For the text-containing cell, return its midpoint in [X, Y] coordinate format. 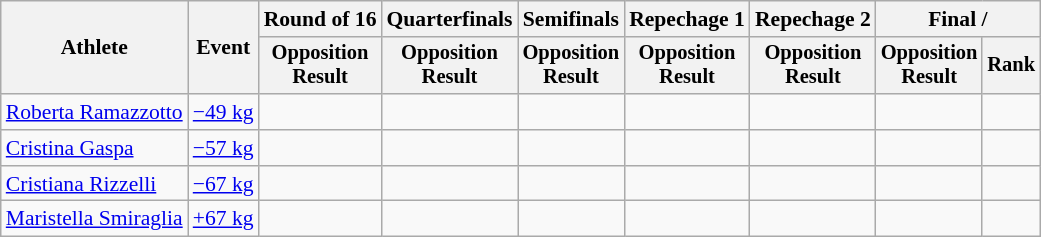
−49 kg [224, 112]
Maristella Smiraglia [94, 219]
−57 kg [224, 148]
Repechage 1 [687, 19]
Quarterfinals [449, 19]
Rank [1011, 66]
Athlete [94, 48]
Repechage 2 [813, 19]
Cristiana Rizzelli [94, 184]
Round of 16 [320, 19]
Event [224, 48]
Roberta Ramazzotto [94, 112]
Semifinals [572, 19]
Cristina Gaspa [94, 148]
+67 kg [224, 219]
−67 kg [224, 184]
Final / [958, 19]
